Identify which cell holds the provided text, then report its [x, y] central coordinate. 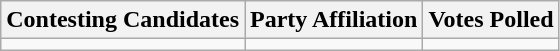
Party Affiliation [334, 20]
Contesting Candidates [123, 20]
Votes Polled [491, 20]
